Scan for the cell matching the given text and deliver its (x, y) coordinate at center. 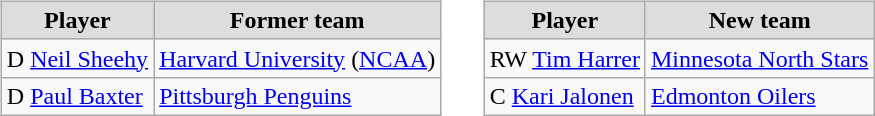
Edmonton Oilers (759, 96)
RW Tim Harrer (564, 58)
Minnesota North Stars (759, 58)
D Paul Baxter (77, 96)
Pittsburgh Penguins (298, 96)
C Kari Jalonen (564, 96)
Harvard University (NCAA) (298, 58)
Former team (298, 20)
D Neil Sheehy (77, 58)
New team (759, 20)
